Find where the given text appears and provide that cell's center as (x, y) coordinate. 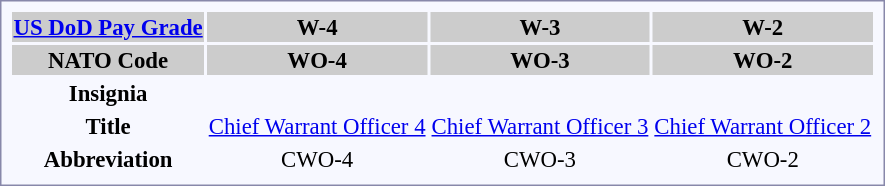
Abbreviation (108, 159)
W-2 (763, 27)
WO-4 (317, 60)
Insignia (108, 93)
WO-2 (763, 60)
W-3 (540, 27)
Title (108, 126)
CWO-2 (763, 159)
Chief Warrant Officer 2 (763, 126)
W-4 (317, 27)
CWO-4 (317, 159)
Chief Warrant Officer 4 (317, 126)
CWO-3 (540, 159)
NATO Code (108, 60)
US DoD Pay Grade (108, 27)
Chief Warrant Officer 3 (540, 126)
WO-3 (540, 60)
